Search for the cell housing the specified text and yield its (x, y) center coordinate. 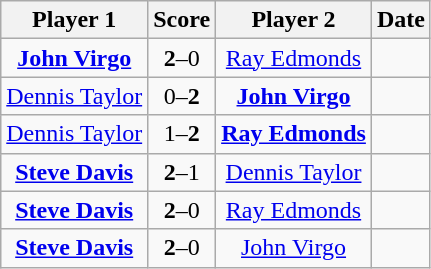
0–2 (182, 96)
1–2 (182, 134)
Score (182, 20)
Player 1 (74, 20)
Player 2 (294, 20)
Date (400, 20)
2–1 (182, 172)
